From the cell containing the given text, extract its center point as [x, y] coordinate. 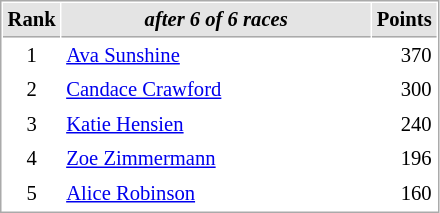
Zoe Zimmermann [216, 158]
Alice Robinson [216, 194]
2 [32, 90]
4 [32, 158]
1 [32, 56]
Points [404, 20]
Ava Sunshine [216, 56]
Katie Hensien [216, 124]
196 [404, 158]
Candace Crawford [216, 90]
240 [404, 124]
3 [32, 124]
5 [32, 194]
160 [404, 194]
300 [404, 90]
after 6 of 6 races [216, 20]
370 [404, 56]
Rank [32, 20]
